Return [x, y] of the center of cell containing provided text 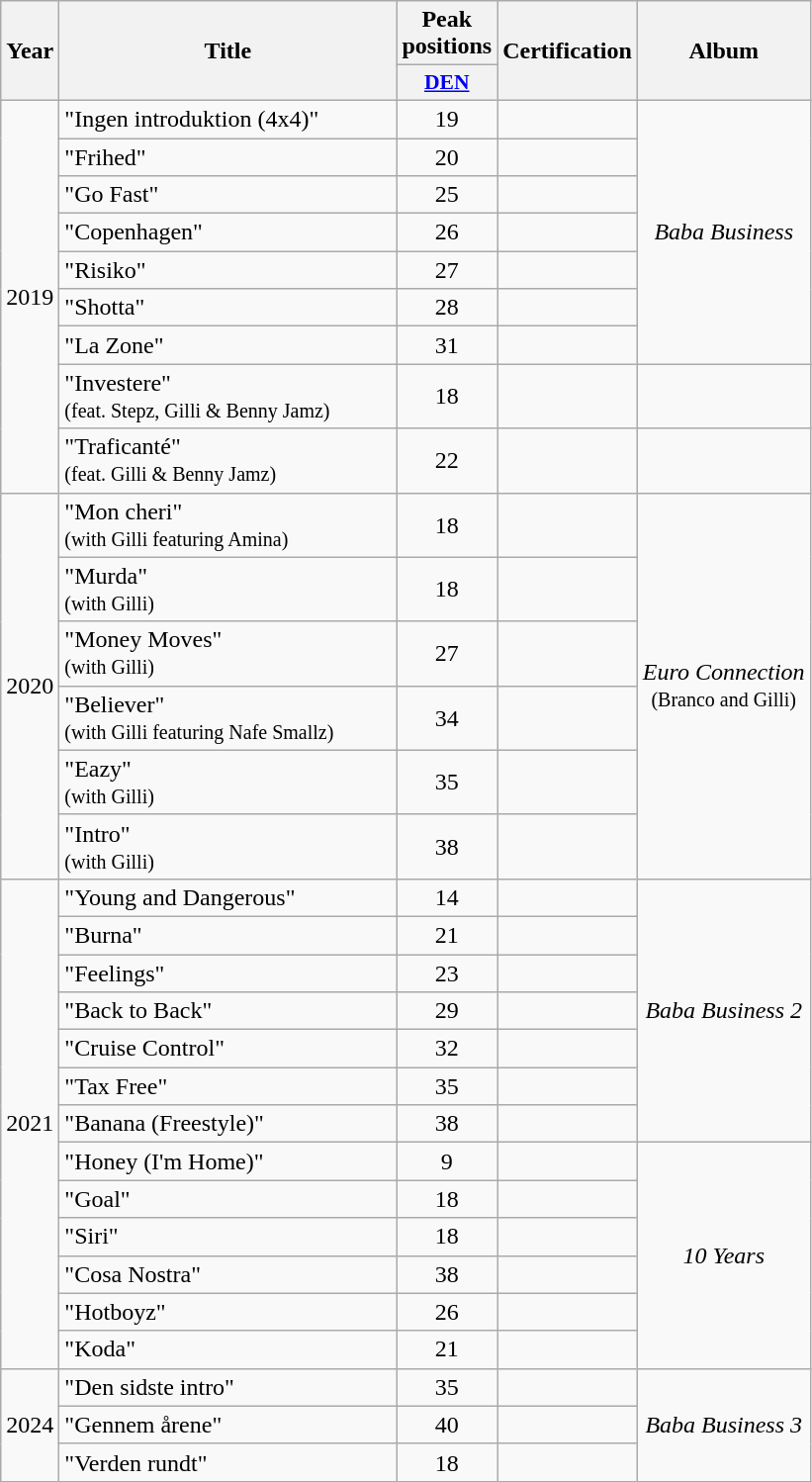
"Siri" [227, 1237]
28 [447, 308]
31 [447, 345]
"Feelings" [227, 973]
Baba Business [724, 232]
34 [447, 718]
"Ingen introduktion (4x4)" [227, 119]
"Eazy"(with Gilli) [227, 782]
Year [30, 51]
"Back to Back" [227, 1011]
14 [447, 897]
"Murda"(with Gilli) [227, 590]
2021 [30, 1124]
23 [447, 973]
"Hotboyz" [227, 1312]
"Go Fast" [227, 195]
"Young and Dangerous" [227, 897]
"Cruise Control" [227, 1049]
Baba Business 2 [724, 1010]
"Frihed" [227, 157]
Euro Connection (Branco and Gilli) [724, 686]
"Den sidste intro" [227, 1387]
"Shotta" [227, 308]
"Traficanté" (feat. Gilli & Benny Jamz) [227, 461]
"Banana (Freestyle)" [227, 1124]
2020 [30, 686]
19 [447, 119]
Peak positions [447, 34]
Title [227, 51]
32 [447, 1049]
Baba Business 3 [724, 1425]
"La Zone" [227, 345]
"Cosa Nostra" [227, 1274]
"Goal" [227, 1199]
"Money Moves" (with Gilli) [227, 653]
20 [447, 157]
DEN [447, 83]
"Koda" [227, 1349]
29 [447, 1011]
22 [447, 461]
40 [447, 1425]
2024 [30, 1425]
"Copenhagen" [227, 232]
"Verden rundt" [227, 1462]
"Believer" (with Gilli featuring Nafe Smallz) [227, 718]
10 Years [724, 1255]
"Mon cheri"(with Gilli featuring Amina) [227, 524]
"Risiko" [227, 270]
Certification [568, 51]
"Intro" (with Gilli) [227, 847]
"Tax Free" [227, 1086]
9 [447, 1161]
2019 [30, 297]
"Gennem årene" [227, 1425]
25 [447, 195]
"Burna" [227, 935]
"Honey (I'm Home)" [227, 1161]
Album [724, 51]
"Investere" (feat. Stepz, Gilli & Benny Jamz) [227, 396]
